Return the [X, Y] coordinate for the center point of the cell that contains the specified text.  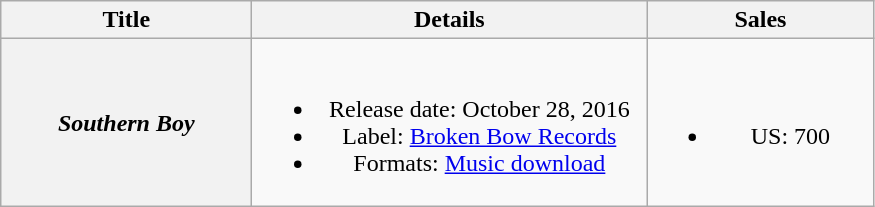
Southern Boy [126, 122]
Release date: October 28, 2016Label: Broken Bow RecordsFormats: Music download [450, 122]
US: 700 [760, 122]
Details [450, 20]
Title [126, 20]
Sales [760, 20]
